Identify which cell holds the provided text, then report its [X, Y] central coordinate. 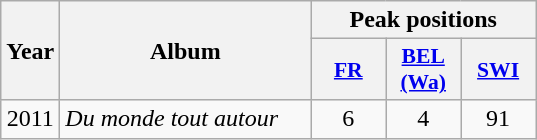
SWI [498, 70]
91 [498, 119]
Year [30, 50]
4 [424, 119]
FR [348, 70]
Album [186, 50]
Du monde tout autour [186, 119]
2011 [30, 119]
6 [348, 119]
Peak positions [424, 20]
BEL (Wa) [424, 70]
